Provide the [X, Y] coordinate of the cell's center where the given text is located.  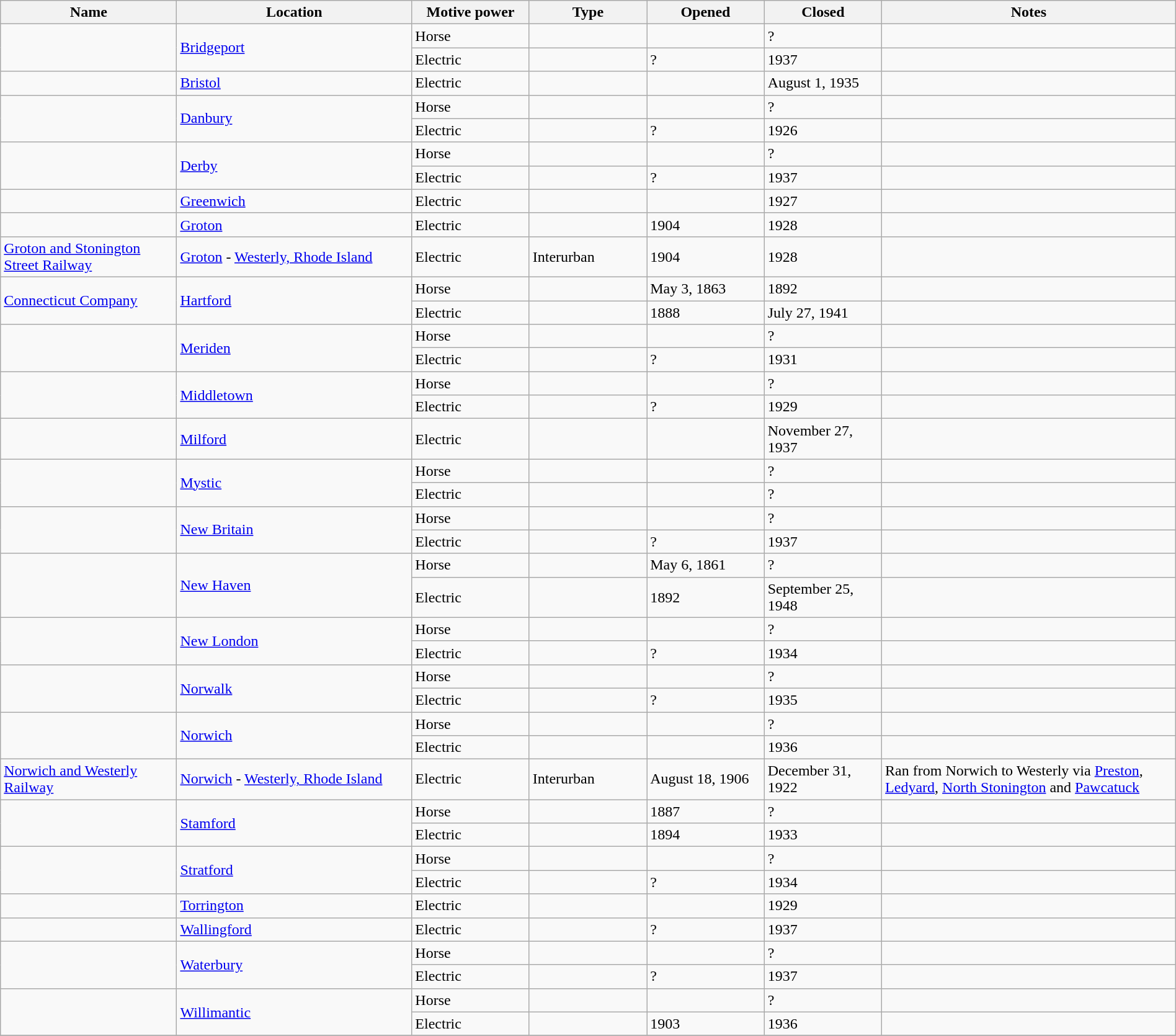
Torrington [294, 906]
Closed [822, 12]
December 31, 1922 [822, 779]
Norwich and Westerly Railway [89, 779]
Middletown [294, 395]
New Haven [294, 586]
1888 [706, 312]
Wallingford [294, 929]
Derby [294, 166]
Meriden [294, 348]
Willimantic [294, 1012]
1933 [822, 835]
1887 [706, 811]
Bristol [294, 83]
Groton [294, 225]
Name [89, 12]
Danbury [294, 118]
May 3, 1863 [706, 288]
Waterbury [294, 965]
Location [294, 12]
1927 [822, 201]
Type [588, 12]
Connecticut Company [89, 300]
1931 [822, 360]
Mystic [294, 483]
1935 [822, 700]
Hartford [294, 300]
1894 [706, 835]
August 1, 1935 [822, 83]
Greenwich [294, 201]
New Britain [294, 530]
Opened [706, 12]
July 27, 1941 [822, 312]
Motive power [470, 12]
August 18, 1906 [706, 779]
New London [294, 641]
Bridgeport [294, 48]
May 6, 1861 [706, 565]
Norwalk [294, 688]
September 25, 1948 [822, 597]
Stratford [294, 870]
Norwich - Westerly, Rhode Island [294, 779]
November 27, 1937 [822, 439]
Norwich [294, 736]
Ran from Norwich to Westerly via Preston, Ledyard, North Stonington and Pawcatuck [1029, 779]
Stamford [294, 823]
Groton - Westerly, Rhode Island [294, 257]
1903 [706, 1024]
1926 [822, 130]
Milford [294, 439]
Notes [1029, 12]
Groton and Stonington Street Railway [89, 257]
